Determine the [x, y] coordinate at the center of the cell enclosing the given text.  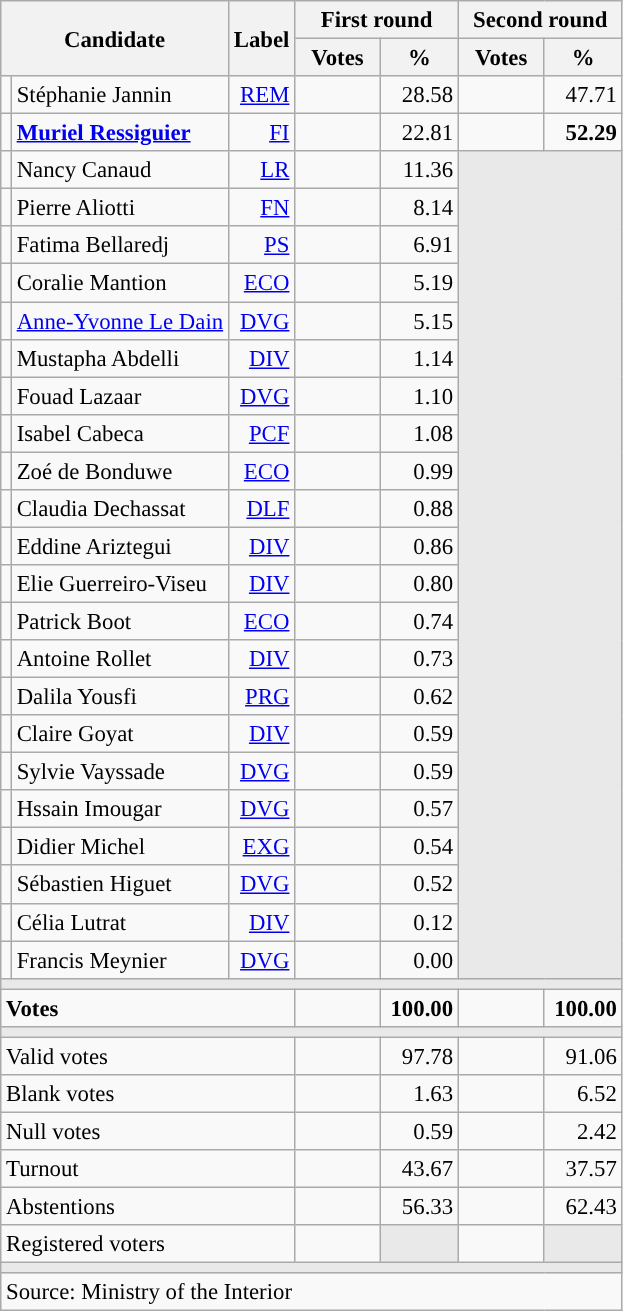
Muriel Ressiguier [120, 133]
1.14 [419, 358]
Source: Ministry of the Interior [312, 1292]
37.57 [583, 1169]
0.62 [419, 697]
Nancy Canaud [120, 170]
0.73 [419, 659]
0.88 [419, 509]
Didier Michel [120, 847]
Candidate [115, 38]
LR [261, 170]
Anne-Yvonne Le Dain [120, 321]
0.54 [419, 847]
0.00 [419, 960]
Célia Lutrat [120, 922]
Sébastien Higuet [120, 885]
56.33 [419, 1207]
Elie Guerreiro-Viseu [120, 584]
First round [377, 20]
DLF [261, 509]
Dalila Yousfi [120, 697]
Blank votes [148, 1094]
8.14 [419, 208]
43.67 [419, 1169]
Pierre Aliotti [120, 208]
1.10 [419, 396]
Patrick Boot [120, 621]
0.74 [419, 621]
Zoé de Bonduwe [120, 471]
Eddine Ariztegui [120, 546]
Second round [540, 20]
Fatima Bellaredj [120, 245]
11.36 [419, 170]
FN [261, 208]
0.80 [419, 584]
Francis Meynier [120, 960]
0.57 [419, 809]
6.52 [583, 1094]
Fouad Lazaar [120, 396]
Hssain Imougar [120, 809]
0.86 [419, 546]
1.08 [419, 433]
PRG [261, 697]
5.15 [419, 321]
Coralie Mantion [120, 283]
5.19 [419, 283]
Null votes [148, 1131]
22.81 [419, 133]
97.78 [419, 1056]
FI [261, 133]
Mustapha Abdelli [120, 358]
PS [261, 245]
62.43 [583, 1207]
Turnout [148, 1169]
28.58 [419, 95]
6.91 [419, 245]
REM [261, 95]
2.42 [583, 1131]
Stéphanie Jannin [120, 95]
Label [261, 38]
Sylvie Vayssade [120, 772]
91.06 [583, 1056]
Claire Goyat [120, 734]
0.12 [419, 922]
EXG [261, 847]
Valid votes [148, 1056]
0.52 [419, 885]
1.63 [419, 1094]
PCF [261, 433]
47.71 [583, 95]
Antoine Rollet [120, 659]
52.29 [583, 133]
Registered voters [148, 1244]
Isabel Cabeca [120, 433]
0.99 [419, 471]
Abstentions [148, 1207]
Claudia Dechassat [120, 509]
